Capture the cell that displays the provided text and extract its (x, y) central coordinate. 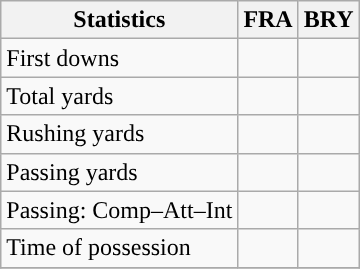
Passing yards (120, 172)
Statistics (120, 20)
BRY (328, 20)
Passing: Comp–Att–Int (120, 210)
First downs (120, 58)
Total yards (120, 96)
Time of possession (120, 248)
FRA (268, 20)
Rushing yards (120, 134)
